Find where the given text appears and provide that cell's center as (x, y) coordinate. 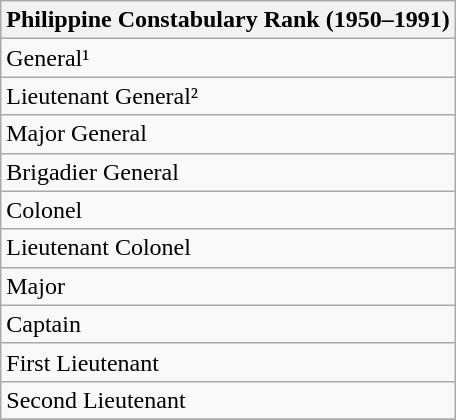
Philippine Constabulary Rank (1950–1991) (228, 20)
Colonel (228, 210)
General¹ (228, 58)
Lieutenant Colonel (228, 248)
Major General (228, 134)
Lieutenant General² (228, 96)
Major (228, 286)
Captain (228, 324)
First Lieutenant (228, 362)
Brigadier General (228, 172)
Second Lieutenant (228, 400)
